Detect which cell encompasses the target text, then output its (x, y) center coordinate. 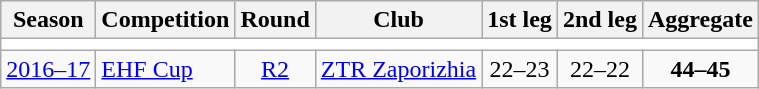
Club (398, 20)
ZTR Zaporizhia (398, 69)
2nd leg (600, 20)
Round (275, 20)
2016–17 (48, 69)
Competition (166, 20)
44–45 (700, 69)
22–22 (600, 69)
Season (48, 20)
Aggregate (700, 20)
R2 (275, 69)
1st leg (520, 20)
EHF Cup (166, 69)
22–23 (520, 69)
